Locate the cell with the specified text and output its [X, Y] center coordinate. 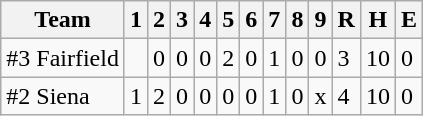
6 [252, 20]
9 [320, 20]
Team [63, 20]
#3 Fairfield [63, 58]
x [320, 96]
#2 Siena [63, 96]
7 [274, 20]
R [346, 20]
5 [228, 20]
E [408, 20]
8 [298, 20]
H [378, 20]
